From the cell containing the given text, extract its center point as [X, Y] coordinate. 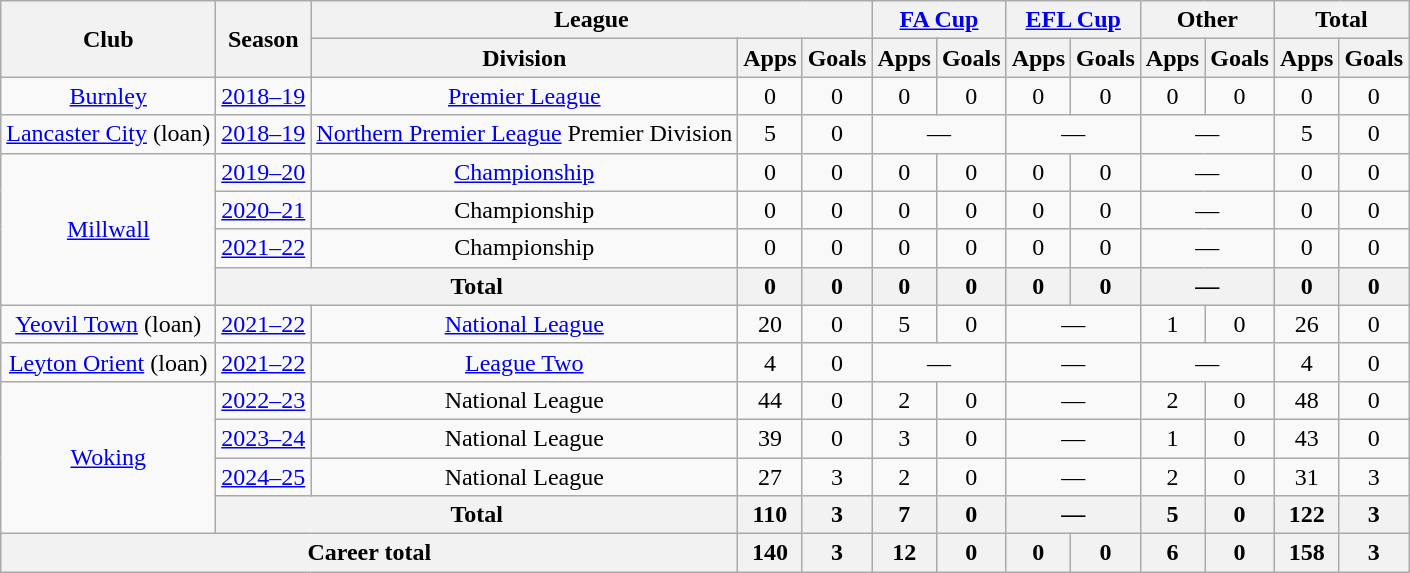
2022–23 [264, 400]
Woking [108, 457]
6 [1172, 553]
12 [904, 553]
Premier League [524, 96]
Burnley [108, 96]
110 [770, 515]
44 [770, 400]
EFL Cup [1073, 20]
Yeovil Town (loan) [108, 324]
2023–24 [264, 438]
2024–25 [264, 477]
39 [770, 438]
2019–20 [264, 172]
122 [1306, 515]
Career total [370, 553]
158 [1306, 553]
20 [770, 324]
140 [770, 553]
43 [1306, 438]
FA Cup [939, 20]
2020–21 [264, 210]
Division [524, 58]
27 [770, 477]
Other [1207, 20]
Season [264, 39]
League Two [524, 362]
Leyton Orient (loan) [108, 362]
Club [108, 39]
31 [1306, 477]
Northern Premier League Premier Division [524, 134]
48 [1306, 400]
7 [904, 515]
26 [1306, 324]
Millwall [108, 229]
League [592, 20]
Lancaster City (loan) [108, 134]
